Capture the cell that displays the provided text and extract its (x, y) central coordinate. 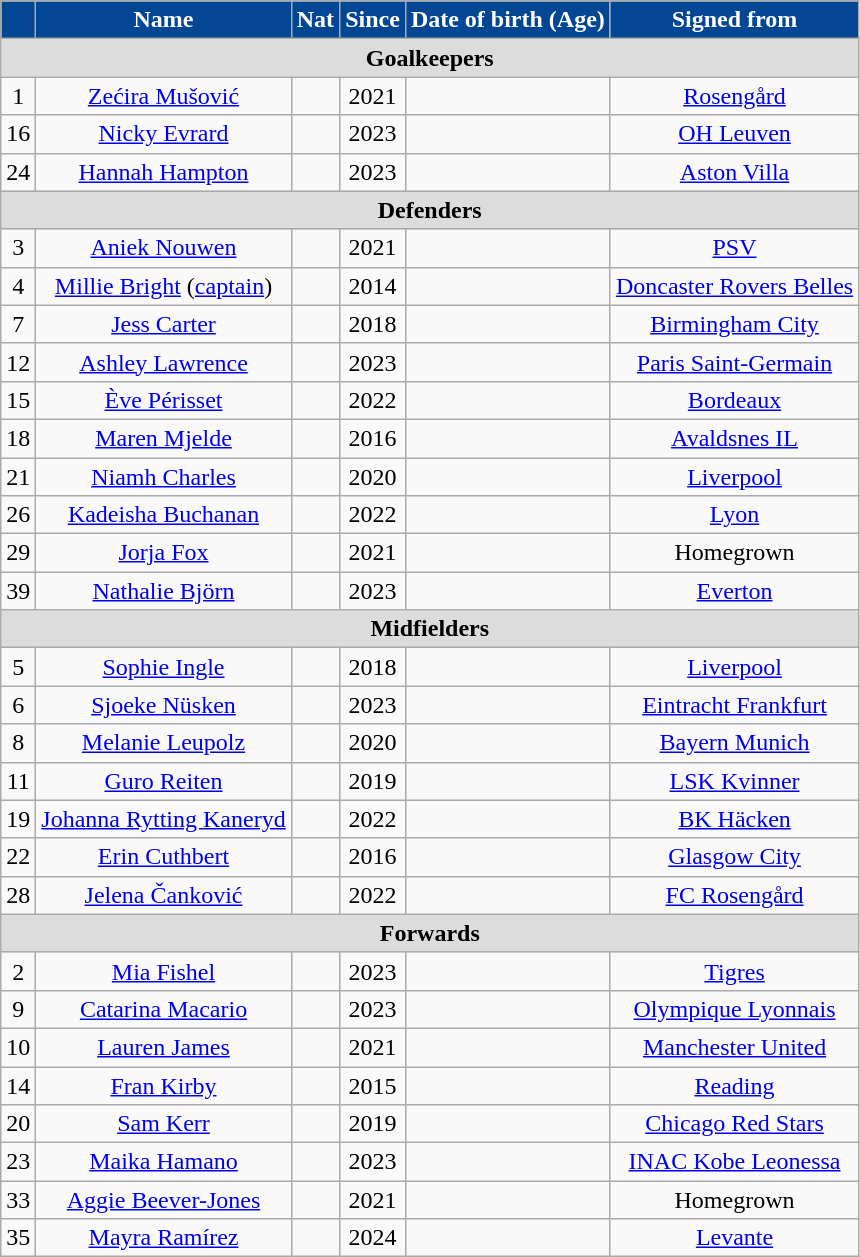
Jess Carter (164, 324)
Maren Mjelde (164, 438)
Nat (315, 20)
Jorja Fox (164, 553)
21 (18, 477)
18 (18, 438)
Ashley Lawrence (164, 362)
Kadeisha Buchanan (164, 515)
Mayra Ramírez (164, 1238)
Mia Fishel (164, 971)
Signed from (734, 20)
Millie Bright (captain) (164, 286)
Glasgow City (734, 857)
2014 (373, 286)
Lyon (734, 515)
2024 (373, 1238)
BK Häcken (734, 819)
Johanna Rytting Kaneryd (164, 819)
Melanie Leupolz (164, 743)
26 (18, 515)
Fran Kirby (164, 1085)
Niamh Charles (164, 477)
Reading (734, 1085)
20 (18, 1124)
Chicago Red Stars (734, 1124)
9 (18, 1009)
Doncaster Rovers Belles (734, 286)
Lauren James (164, 1047)
Levante (734, 1238)
FC Rosengård (734, 895)
Defenders (430, 210)
Bordeaux (734, 400)
33 (18, 1200)
Sjoeke Nüsken (164, 705)
3 (18, 248)
Bayern Munich (734, 743)
Manchester United (734, 1047)
Eintracht Frankfurt (734, 705)
Jelena Čanković (164, 895)
Catarina Macario (164, 1009)
Nathalie Björn (164, 591)
28 (18, 895)
LSK Kvinner (734, 781)
6 (18, 705)
Maika Hamano (164, 1162)
Nicky Evrard (164, 134)
Forwards (430, 933)
11 (18, 781)
Paris Saint-Germain (734, 362)
Aggie Beever-Jones (164, 1200)
Date of birth (Age) (508, 20)
Name (164, 20)
Tigres (734, 971)
8 (18, 743)
INAC Kobe Leonessa (734, 1162)
Avaldsnes IL (734, 438)
12 (18, 362)
Aniek Nouwen (164, 248)
Guro Reiten (164, 781)
4 (18, 286)
22 (18, 857)
10 (18, 1047)
Midfielders (430, 629)
1 (18, 96)
Birmingham City (734, 324)
Since (373, 20)
7 (18, 324)
Zećira Mušović (164, 96)
Erin Cuthbert (164, 857)
2015 (373, 1085)
2 (18, 971)
15 (18, 400)
Everton (734, 591)
35 (18, 1238)
19 (18, 819)
Hannah Hampton (164, 172)
23 (18, 1162)
29 (18, 553)
Goalkeepers (430, 58)
39 (18, 591)
5 (18, 667)
PSV (734, 248)
Olympique Lyonnais (734, 1009)
16 (18, 134)
Aston Villa (734, 172)
Sophie Ingle (164, 667)
24 (18, 172)
Ève Périsset (164, 400)
Sam Kerr (164, 1124)
OH Leuven (734, 134)
Rosengård (734, 96)
14 (18, 1085)
